Identify which cell holds the provided text, then report its (X, Y) central coordinate. 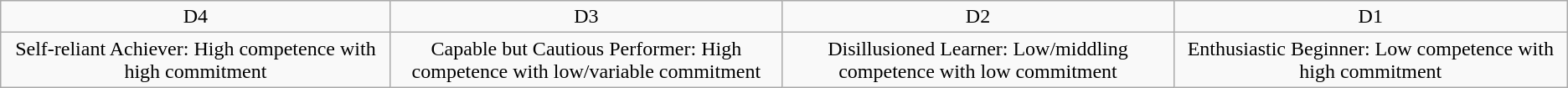
D2 (978, 17)
D3 (586, 17)
D4 (196, 17)
Enthusiastic Beginner: Low competence with high commitment (1370, 60)
Disillusioned Learner: Low/middling competence with low commitment (978, 60)
Capable but Cautious Performer: High competence with low/variable commitment (586, 60)
D1 (1370, 17)
Self-reliant Achiever: High competence with high commitment (196, 60)
